For the text-containing cell, return its midpoint in (x, y) coordinate format. 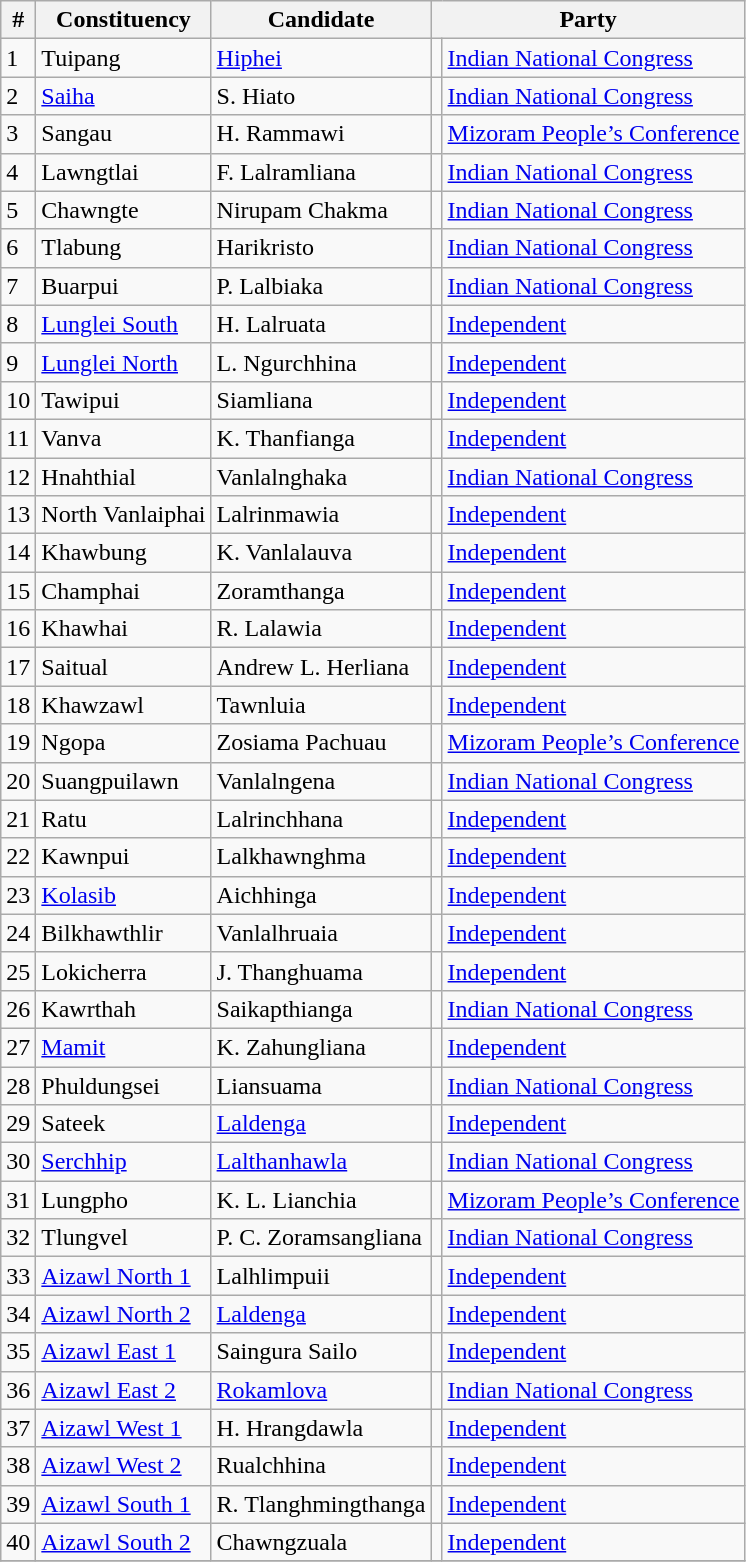
Bilkhawthlir (124, 933)
H. Hrangdawla (321, 1428)
Aizawl East 1 (124, 1352)
27 (18, 1047)
H. Rammawi (321, 134)
Saiha (124, 96)
Aizawl West 1 (124, 1428)
22 (18, 857)
Ratu (124, 819)
Lawngtlai (124, 172)
2 (18, 96)
28 (18, 1085)
Khawzawl (124, 705)
16 (18, 629)
Lokicherra (124, 971)
10 (18, 400)
K. Thanfianga (321, 438)
12 (18, 477)
Kawrthah (124, 1009)
Kolasib (124, 895)
1 (18, 58)
31 (18, 1200)
Saitual (124, 667)
40 (18, 1542)
32 (18, 1238)
Lunglei North (124, 362)
Zoramthanga (321, 591)
Party (588, 20)
Champhai (124, 591)
Aizawl West 2 (124, 1466)
8 (18, 324)
Serchhip (124, 1162)
Kawnpui (124, 857)
Saikapthianga (321, 1009)
19 (18, 743)
21 (18, 819)
H. Lalruata (321, 324)
L. Ngurchhina (321, 362)
Lalkhawnghma (321, 857)
20 (18, 781)
North Vanlaiphai (124, 515)
Zosiama Pachuau (321, 743)
6 (18, 248)
3 (18, 134)
33 (18, 1276)
S. Hiato (321, 96)
Saingura Sailo (321, 1352)
Aichhinga (321, 895)
Phuldungsei (124, 1085)
Constituency (124, 20)
11 (18, 438)
Rualchhina (321, 1466)
Khawbung (124, 553)
37 (18, 1428)
29 (18, 1124)
23 (18, 895)
Hiphei (321, 58)
Aizawl North 1 (124, 1276)
Mamit (124, 1047)
Lalhlimpuii (321, 1276)
9 (18, 362)
Khawhai (124, 629)
Liansuama (321, 1085)
K. Zahungliana (321, 1047)
Ngopa (124, 743)
38 (18, 1466)
Aizawl North 2 (124, 1314)
15 (18, 591)
Harikristo (321, 248)
Siamliana (321, 400)
Candidate (321, 20)
Vanlalhruaia (321, 933)
Tlungvel (124, 1238)
Suangpuilawn (124, 781)
Aizawl East 2 (124, 1390)
17 (18, 667)
Chawngzuala (321, 1542)
Sateek (124, 1124)
36 (18, 1390)
Rokamlova (321, 1390)
Aizawl South 1 (124, 1504)
39 (18, 1504)
7 (18, 286)
Andrew L. Herliana (321, 667)
24 (18, 933)
Lalrinmawia (321, 515)
18 (18, 705)
Tlabung (124, 248)
K. Vanlalauva (321, 553)
Nirupam Chakma (321, 210)
# (18, 20)
P. C. Zoramsangliana (321, 1238)
Lalrinchhana (321, 819)
J. Thanghuama (321, 971)
4 (18, 172)
Lungpho (124, 1200)
5 (18, 210)
Vanlalngena (321, 781)
Tuipang (124, 58)
Tawnluia (321, 705)
Tawipui (124, 400)
R. Tlanghmingthanga (321, 1504)
K. L. Lianchia (321, 1200)
F. Lalramliana (321, 172)
14 (18, 553)
Aizawl South 2 (124, 1542)
13 (18, 515)
34 (18, 1314)
Sangau (124, 134)
26 (18, 1009)
30 (18, 1162)
Buarpui (124, 286)
25 (18, 971)
P. Lalbiaka (321, 286)
Lunglei South (124, 324)
Hnahthial (124, 477)
Vanlalnghaka (321, 477)
35 (18, 1352)
Chawngte (124, 210)
Vanva (124, 438)
R. Lalawia (321, 629)
Lalthanhawla (321, 1162)
